Extract the (X, Y) coordinate from the center of the cell holding the provided text.  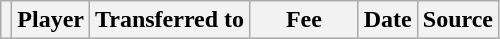
Source (458, 20)
Transferred to (170, 20)
Date (388, 20)
Fee (304, 20)
Player (51, 20)
